Locate the cell with the specified text and output its [x, y] center coordinate. 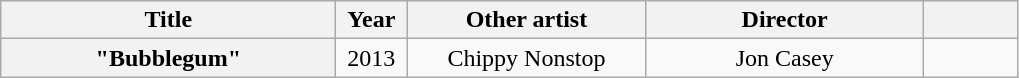
Jon Casey [784, 58]
Year [372, 20]
Other artist [526, 20]
Chippy Nonstop [526, 58]
2013 [372, 58]
Title [168, 20]
"Bubblegum" [168, 58]
Director [784, 20]
